Return (X, Y) of the center of cell containing provided text 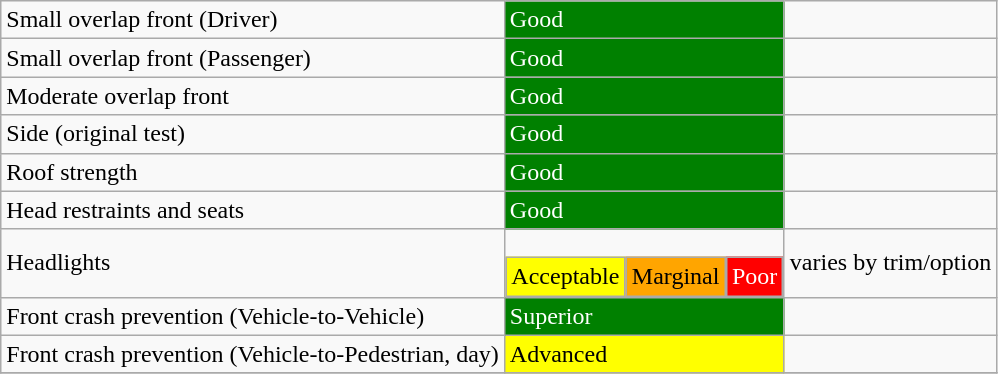
Headlights (253, 263)
Head restraints and seats (253, 210)
Roof strength (253, 172)
Poor (755, 277)
Acceptable Marginal Poor (644, 263)
Small overlap front (Passenger) (253, 58)
Moderate overlap front (253, 96)
Front crash prevention (Vehicle-to-Pedestrian, day) (253, 354)
Superior (644, 316)
Small overlap front (Driver) (253, 20)
Acceptable (565, 277)
Front crash prevention (Vehicle-to-Vehicle) (253, 316)
Side (original test) (253, 134)
varies by trim/option (890, 263)
Advanced (644, 354)
Marginal (676, 277)
